From the cell containing the given text, extract its center point as (x, y) coordinate. 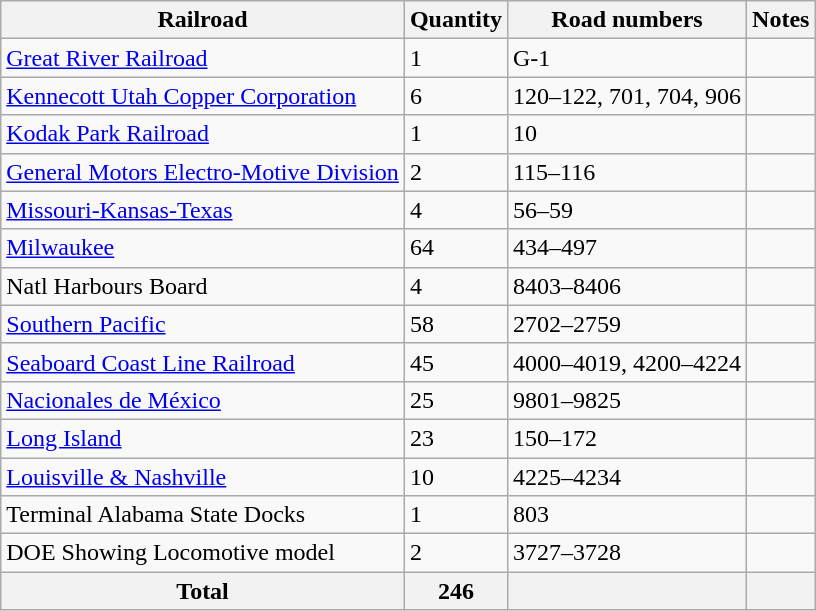
2702–2759 (626, 324)
120–122, 701, 704, 906 (626, 96)
64 (456, 248)
DOE Showing Locomotive model (203, 553)
8403–8406 (626, 286)
150–172 (626, 438)
Railroad (203, 20)
Kodak Park Railroad (203, 134)
434–497 (626, 248)
G-1 (626, 58)
Kennecott Utah Copper Corporation (203, 96)
23 (456, 438)
3727–3728 (626, 553)
Road numbers (626, 20)
246 (456, 591)
Terminal Alabama State Docks (203, 515)
Notes (781, 20)
General Motors Electro-Motive Division (203, 172)
803 (626, 515)
Natl Harbours Board (203, 286)
9801–9825 (626, 400)
Louisville & Nashville (203, 477)
Total (203, 591)
Quantity (456, 20)
45 (456, 362)
Southern Pacific (203, 324)
56–59 (626, 210)
4000–4019, 4200–4224 (626, 362)
Great River Railroad (203, 58)
Missouri-Kansas-Texas (203, 210)
58 (456, 324)
115–116 (626, 172)
Long Island (203, 438)
Milwaukee (203, 248)
4225–4234 (626, 477)
Seaboard Coast Line Railroad (203, 362)
6 (456, 96)
Nacionales de México (203, 400)
25 (456, 400)
